Extract the (x, y) coordinate from the center of the cell holding the provided text.  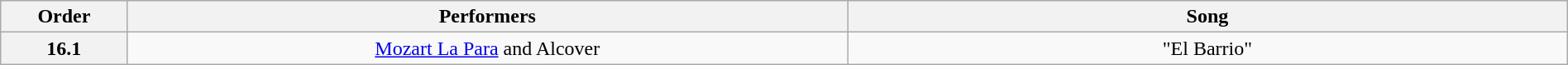
"El Barrio" (1207, 48)
Order (65, 17)
Performers (488, 17)
Mozart La Para and Alcover (488, 48)
Song (1207, 17)
16.1 (65, 48)
